Search for the cell housing the specified text and yield its [X, Y] center coordinate. 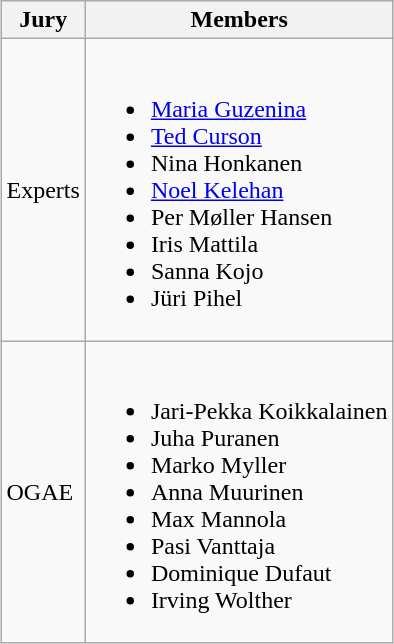
Maria GuzeninaTed CursonNina HonkanenNoel KelehanPer Møller HansenIris MattilaSanna KojoJüri Pihel [239, 190]
Members [239, 20]
Jury [43, 20]
Jari-Pekka KoikkalainenJuha PuranenMarko MyllerAnna MuurinenMax MannolaPasi VanttajaDominique DufautIrving Wolther [239, 492]
Experts [43, 190]
OGAE [43, 492]
